Pinpoint the cell where the given text exists, returning its [X, Y] midpoint coordinate. 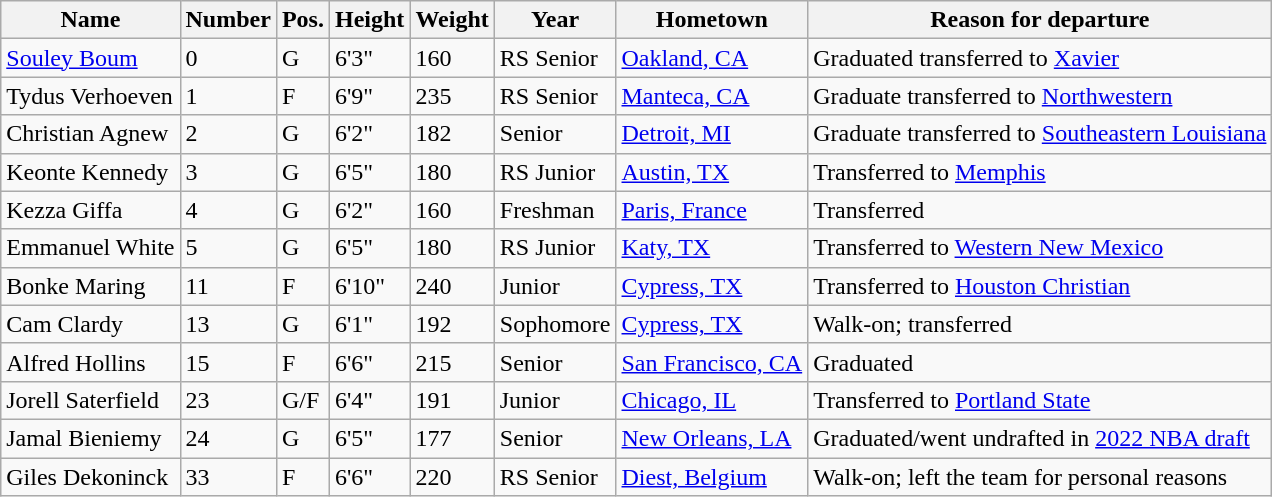
235 [452, 96]
Souley Boum [90, 58]
6'1" [369, 324]
6'10" [369, 286]
4 [228, 210]
192 [452, 324]
3 [228, 172]
11 [228, 286]
Transferred [1040, 210]
Walk-on; left the team for personal reasons [1040, 477]
Graduate transferred to Southeastern Louisiana [1040, 134]
191 [452, 400]
San Francisco, CA [712, 362]
Detroit, MI [712, 134]
215 [452, 362]
Austin, TX [712, 172]
Oakland, CA [712, 58]
Kezza Giffa [90, 210]
Reason for departure [1040, 20]
6'9" [369, 96]
Manteca, CA [712, 96]
Transferred to Houston Christian [1040, 286]
Graduated transferred to Xavier [1040, 58]
Transferred to Western New Mexico [1040, 248]
24 [228, 438]
220 [452, 477]
5 [228, 248]
240 [452, 286]
23 [228, 400]
Transferred to Portland State [1040, 400]
0 [228, 58]
Year [555, 20]
2 [228, 134]
Tydus Verhoeven [90, 96]
Freshman [555, 210]
177 [452, 438]
Jorell Saterfield [90, 400]
Giles Dekoninck [90, 477]
Katy, TX [712, 248]
Hometown [712, 20]
Emmanuel White [90, 248]
Christian Agnew [90, 134]
Cam Clardy [90, 324]
15 [228, 362]
Paris, France [712, 210]
Graduated/went undrafted in 2022 NBA draft [1040, 438]
Height [369, 20]
Transferred to Memphis [1040, 172]
Weight [452, 20]
Sophomore [555, 324]
182 [452, 134]
6'4" [369, 400]
G/F [302, 400]
Alfred Hollins [90, 362]
Keonte Kennedy [90, 172]
6'3" [369, 58]
Diest, Belgium [712, 477]
Graduate transferred to Northwestern [1040, 96]
Jamal Bieniemy [90, 438]
Graduated [1040, 362]
Chicago, IL [712, 400]
Walk-on; transferred [1040, 324]
Bonke Maring [90, 286]
Name [90, 20]
Pos. [302, 20]
Number [228, 20]
New Orleans, LA [712, 438]
33 [228, 477]
13 [228, 324]
1 [228, 96]
